Return the (X, Y) coordinate for the center point of the cell that contains the specified text.  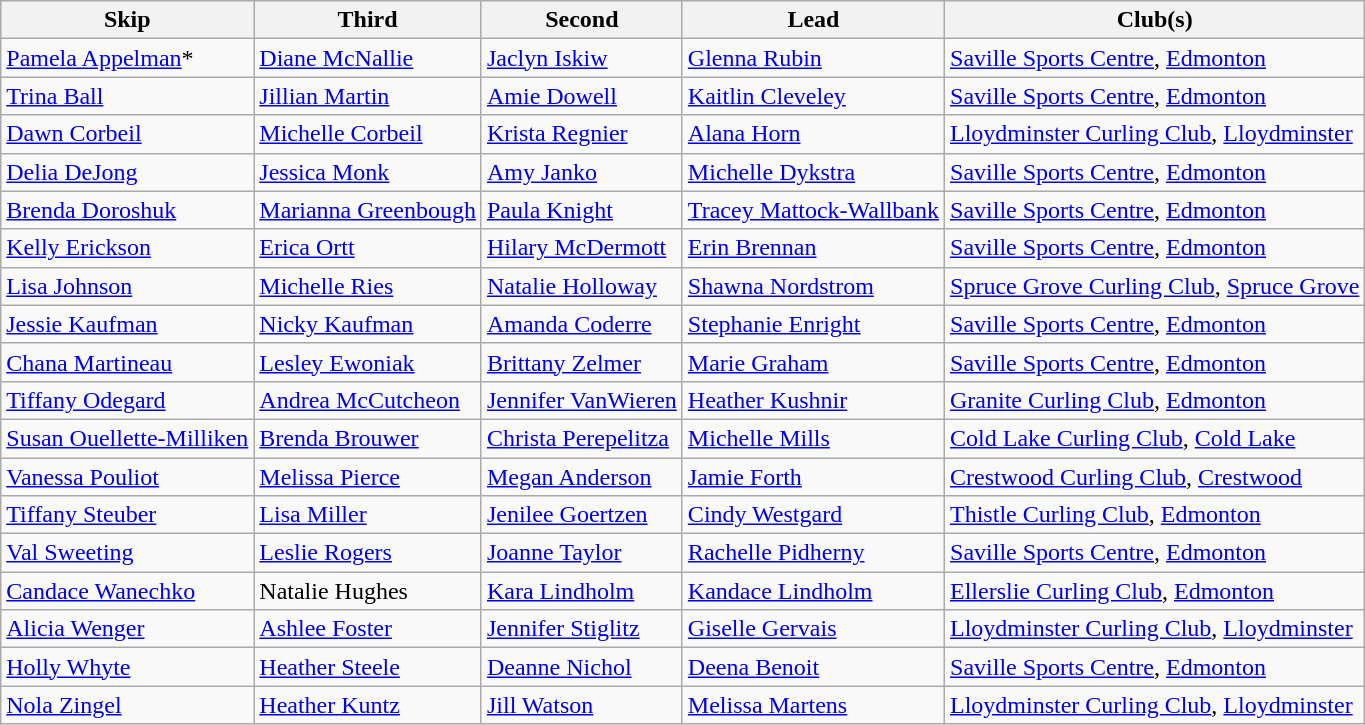
Kelly Erickson (128, 248)
Giselle Gervais (813, 629)
Brittany Zelmer (582, 362)
Lisa Miller (368, 515)
Pamela Appelman* (128, 58)
Cold Lake Curling Club, Cold Lake (1155, 438)
Jenilee Goertzen (582, 515)
Skip (128, 20)
Natalie Hughes (368, 591)
Alana Horn (813, 134)
Megan Anderson (582, 477)
Tiffany Steuber (128, 515)
Tiffany Odegard (128, 400)
Michelle Ries (368, 286)
Deanne Nichol (582, 667)
Jaclyn Iskiw (582, 58)
Michelle Mills (813, 438)
Rachelle Pidherny (813, 553)
Granite Curling Club, Edmonton (1155, 400)
Lisa Johnson (128, 286)
Ashlee Foster (368, 629)
Stephanie Enright (813, 324)
Lesley Ewoniak (368, 362)
Tracey Mattock-Wallbank (813, 210)
Amanda Coderre (582, 324)
Erin Brennan (813, 248)
Jennifer Stiglitz (582, 629)
Christa Perepelitza (582, 438)
Lead (813, 20)
Kandace Lindholm (813, 591)
Cindy Westgard (813, 515)
Brenda Doroshuk (128, 210)
Crestwood Curling Club, Crestwood (1155, 477)
Amie Dowell (582, 96)
Jessica Monk (368, 172)
Kara Lindholm (582, 591)
Joanne Taylor (582, 553)
Susan Ouellette-Milliken (128, 438)
Jill Watson (582, 705)
Melissa Pierce (368, 477)
Ellerslie Curling Club, Edmonton (1155, 591)
Jessie Kaufman (128, 324)
Diane McNallie (368, 58)
Jillian Martin (368, 96)
Jennifer VanWieren (582, 400)
Melissa Martens (813, 705)
Marianna Greenbough (368, 210)
Delia DeJong (128, 172)
Club(s) (1155, 20)
Heather Kushnir (813, 400)
Nola Zingel (128, 705)
Trina Ball (128, 96)
Hilary McDermott (582, 248)
Jamie Forth (813, 477)
Candace Wanechko (128, 591)
Michelle Corbeil (368, 134)
Amy Janko (582, 172)
Nicky Kaufman (368, 324)
Paula Knight (582, 210)
Heather Kuntz (368, 705)
Shawna Nordstrom (813, 286)
Leslie Rogers (368, 553)
Brenda Brouwer (368, 438)
Val Sweeting (128, 553)
Kaitlin Cleveley (813, 96)
Dawn Corbeil (128, 134)
Heather Steele (368, 667)
Deena Benoit (813, 667)
Vanessa Pouliot (128, 477)
Thistle Curling Club, Edmonton (1155, 515)
Natalie Holloway (582, 286)
Andrea McCutcheon (368, 400)
Erica Ortt (368, 248)
Alicia Wenger (128, 629)
Michelle Dykstra (813, 172)
Second (582, 20)
Spruce Grove Curling Club, Spruce Grove (1155, 286)
Holly Whyte (128, 667)
Marie Graham (813, 362)
Glenna Rubin (813, 58)
Third (368, 20)
Krista Regnier (582, 134)
Chana Martineau (128, 362)
